From the cell containing the given text, extract its center point as (X, Y) coordinate. 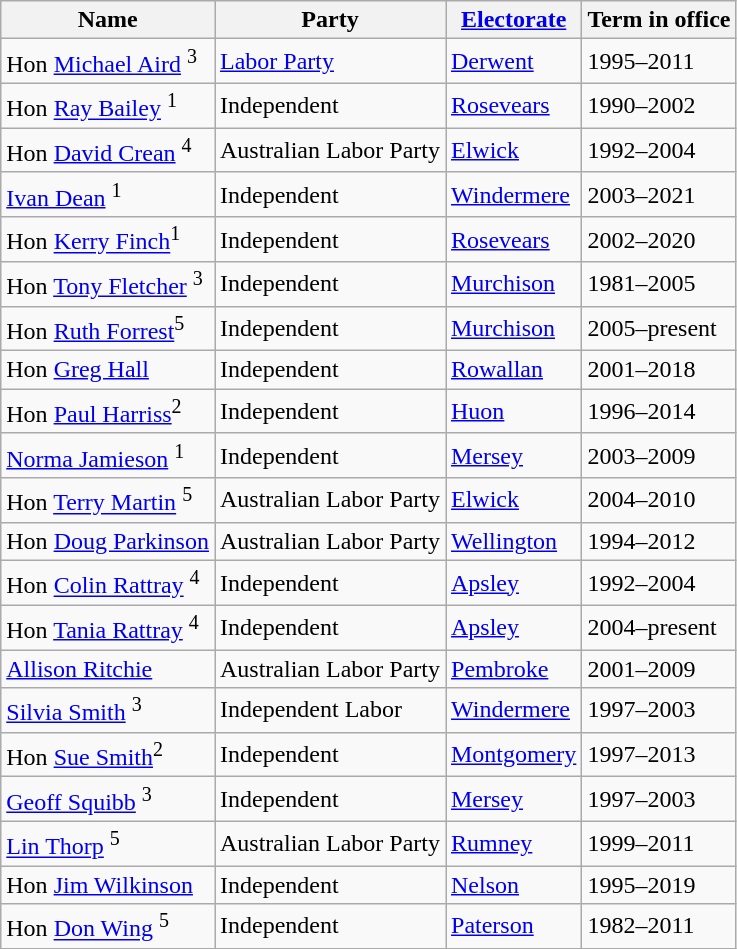
Lin Thorp 5 (108, 844)
1999–2011 (659, 844)
2001–2009 (659, 669)
Electorate (514, 20)
Paterson (514, 926)
Party (330, 20)
1997–2013 (659, 754)
2004–2010 (659, 500)
Pembroke (514, 669)
Derwent (514, 62)
Silvia Smith 3 (108, 710)
Hon Doug Parkinson (108, 541)
Hon Paul Harriss2 (108, 412)
Montgomery (514, 754)
1996–2014 (659, 412)
2003–2021 (659, 194)
Geoff Squibb 3 (108, 800)
Labor Party (330, 62)
Hon David Crean 4 (108, 150)
Norma Jamieson 1 (108, 456)
Wellington (514, 541)
2002–2020 (659, 240)
Rumney (514, 844)
Hon Tony Fletcher 3 (108, 284)
Hon Colin Rattray 4 (108, 582)
Independent Labor (330, 710)
1994–2012 (659, 541)
2005–present (659, 328)
Hon Tania Rattray 4 (108, 628)
Hon Kerry Finch1 (108, 240)
Hon Michael Aird 3 (108, 62)
1982–2011 (659, 926)
Term in office (659, 20)
Nelson (514, 885)
Hon Don Wing 5 (108, 926)
1995–2011 (659, 62)
Hon Ruth Forrest5 (108, 328)
Rowallan (514, 370)
Huon (514, 412)
Hon Jim Wilkinson (108, 885)
2004–present (659, 628)
Ivan Dean 1 (108, 194)
Hon Greg Hall (108, 370)
1990–2002 (659, 106)
2001–2018 (659, 370)
2003–2009 (659, 456)
Hon Terry Martin 5 (108, 500)
1981–2005 (659, 284)
Name (108, 20)
Allison Ritchie (108, 669)
1995–2019 (659, 885)
Hon Sue Smith2 (108, 754)
Hon Ray Bailey 1 (108, 106)
